Provide the [X, Y] coordinate of the cell's center where the given text is located.  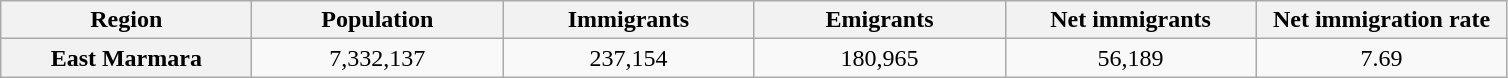
237,154 [628, 58]
Region [126, 20]
Net immigrants [1130, 20]
Population [378, 20]
180,965 [880, 58]
East Marmara [126, 58]
56,189 [1130, 58]
Emigrants [880, 20]
7.69 [1382, 58]
Immigrants [628, 20]
Net immigration rate [1382, 20]
7,332,137 [378, 58]
